Output the (X, Y) coordinate of the center of the cell containing the given text.  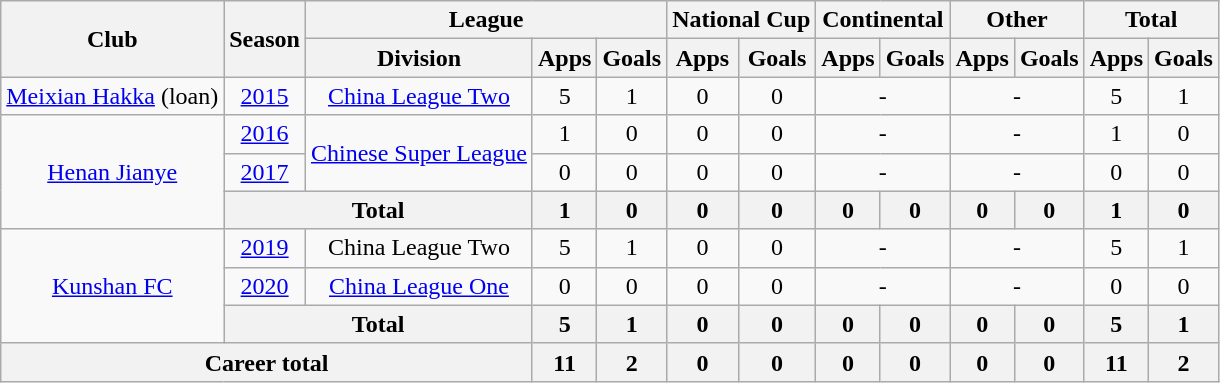
Chinese Super League (418, 153)
China League One (418, 286)
Meixian Hakka (loan) (112, 96)
2017 (265, 172)
Season (265, 39)
Career total (267, 362)
Other (1017, 20)
Kunshan FC (112, 286)
Continental (883, 20)
2020 (265, 286)
League (486, 20)
Division (418, 58)
Henan Jianye (112, 172)
National Cup (742, 20)
2015 (265, 96)
2016 (265, 134)
Club (112, 39)
2019 (265, 248)
